Provide the [X, Y] coordinate of the cell's center where the given text is located.  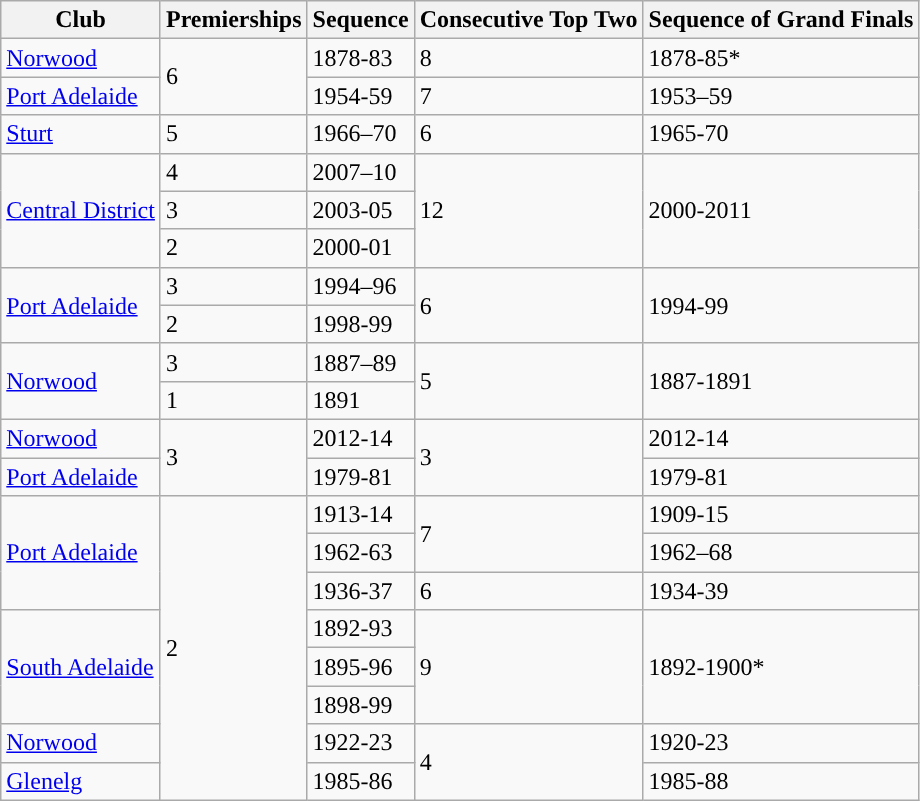
Sturt [81, 134]
2000-2011 [781, 210]
1934-39 [781, 591]
1878-85* [781, 58]
South Adelaide [81, 667]
2000-01 [360, 248]
1909-15 [781, 515]
Consecutive Top Two [528, 20]
1966–70 [360, 134]
Premierships [234, 20]
1936-37 [360, 591]
1962–68 [781, 553]
8 [528, 58]
1887–89 [360, 362]
1962-63 [360, 553]
Central District [81, 210]
Glenelg [81, 781]
1898-99 [360, 705]
1998-99 [360, 324]
Club [81, 20]
2007–10 [360, 172]
1920-23 [781, 743]
1954-59 [360, 96]
12 [528, 210]
1953–59 [781, 96]
1994–96 [360, 286]
1878-83 [360, 58]
Sequence [360, 20]
1895-96 [360, 667]
1892-93 [360, 629]
1 [234, 400]
1887-1891 [781, 381]
1985-86 [360, 781]
1922-23 [360, 743]
1985-88 [781, 781]
1994-99 [781, 305]
Sequence of Grand Finals [781, 20]
1892-1900* [781, 667]
2003-05 [360, 210]
1891 [360, 400]
1913-14 [360, 515]
1965-70 [781, 134]
9 [528, 667]
